Scan for the cell matching the given text and deliver its (X, Y) coordinate at center. 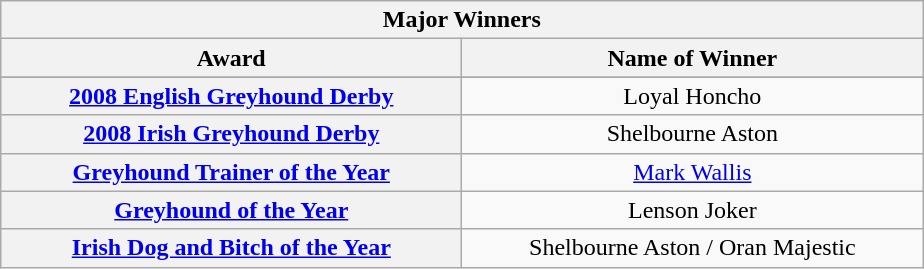
Lenson Joker (692, 210)
Greyhound of the Year (232, 210)
2008 Irish Greyhound Derby (232, 134)
Shelbourne Aston / Oran Majestic (692, 248)
Irish Dog and Bitch of the Year (232, 248)
Shelbourne Aston (692, 134)
2008 English Greyhound Derby (232, 96)
Award (232, 58)
Major Winners (462, 20)
Greyhound Trainer of the Year (232, 172)
Mark Wallis (692, 172)
Loyal Honcho (692, 96)
Name of Winner (692, 58)
